Capture the cell that displays the provided text and extract its (X, Y) central coordinate. 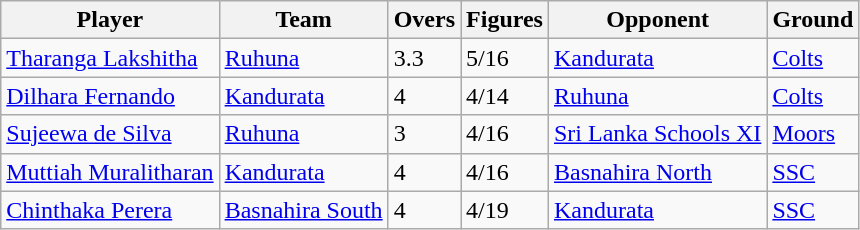
Tharanga Lakshitha (110, 58)
Moors (813, 134)
Figures (505, 20)
Ground (813, 20)
5/16 (505, 58)
Basnahira South (304, 210)
Sujeewa de Silva (110, 134)
3.3 (424, 58)
Overs (424, 20)
4/14 (505, 96)
Basnahira North (657, 172)
Team (304, 20)
3 (424, 134)
Muttiah Muralitharan (110, 172)
Sri Lanka Schools XI (657, 134)
Player (110, 20)
Dilhara Fernando (110, 96)
Opponent (657, 20)
4/19 (505, 210)
Chinthaka Perera (110, 210)
